Find where the given text appears and provide that cell's center as (x, y) coordinate. 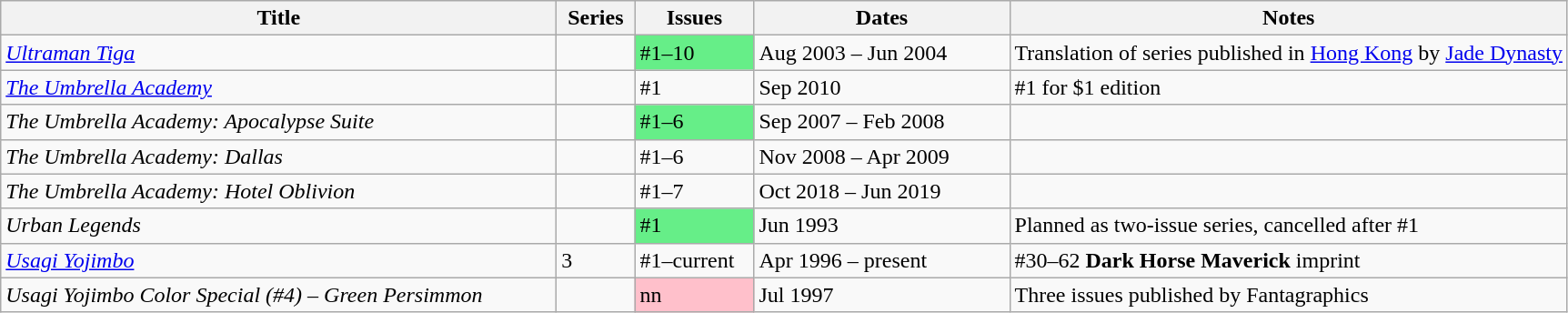
The Umbrella Academy (278, 87)
Series (596, 18)
The Umbrella Academy: Dallas (278, 156)
Three issues published by Fantagraphics (1288, 295)
Notes (1288, 18)
Jun 1993 (882, 226)
Aug 2003 – Jun 2004 (882, 53)
Issues (695, 18)
Apr 1996 – present (882, 260)
Planned as two-issue series, cancelled after #1 (1288, 226)
#30–62 Dark Horse Maverick imprint (1288, 260)
Translation of series published in Hong Kong by Jade Dynasty (1288, 53)
Usagi Yojimbo (278, 260)
Nov 2008 – Apr 2009 (882, 156)
Sep 2007 – Feb 2008 (882, 122)
Title (278, 18)
Dates (882, 18)
#1 for $1 edition (1288, 87)
3 (596, 260)
#1–current (695, 260)
Usagi Yojimbo Color Special (#4) – Green Persimmon (278, 295)
Jul 1997 (882, 295)
Sep 2010 (882, 87)
nn (695, 295)
The Umbrella Academy: Hotel Oblivion (278, 191)
#1–7 (695, 191)
Ultraman Tiga (278, 53)
Urban Legends (278, 226)
The Umbrella Academy: Apocalypse Suite (278, 122)
#1–10 (695, 53)
Oct 2018 – Jun 2019 (882, 191)
